Search for the cell housing the specified text and yield its (X, Y) center coordinate. 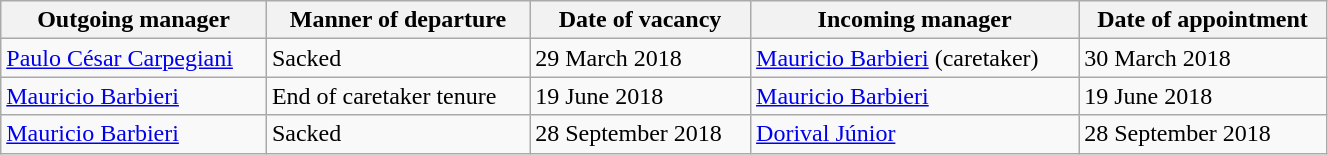
Mauricio Barbieri (caretaker) (915, 58)
Incoming manager (915, 20)
29 March 2018 (640, 58)
Paulo César Carpegiani (134, 58)
End of caretaker tenure (398, 96)
Outgoing manager (134, 20)
Date of appointment (1203, 20)
Manner of departure (398, 20)
Dorival Júnior (915, 134)
Date of vacancy (640, 20)
30 March 2018 (1203, 58)
